Return [x, y] of the center of cell containing provided text 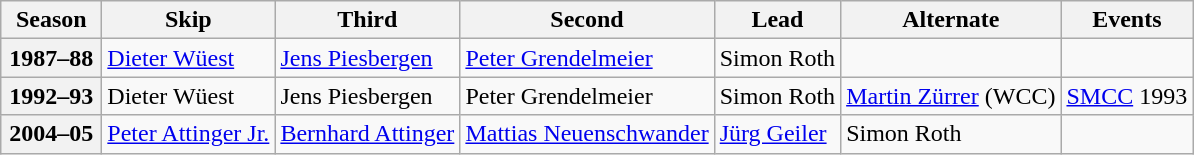
Second [587, 20]
Jürg Geiler [777, 134]
Events [1127, 20]
Third [368, 20]
Season [52, 20]
Bernhard Attinger [368, 134]
SMCC 1993 [1127, 96]
Alternate [951, 20]
Mattias Neuenschwander [587, 134]
1987–88 [52, 58]
2004–05 [52, 134]
Lead [777, 20]
1992–93 [52, 96]
Martin Zürrer (WCC) [951, 96]
Skip [188, 20]
Peter Attinger Jr. [188, 134]
